Extract the (X, Y) coordinate from the center of the cell holding the provided text.  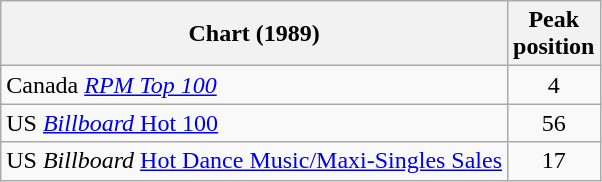
Peakposition (554, 34)
17 (554, 161)
US Billboard Hot Dance Music/Maxi-Singles Sales (254, 161)
Canada RPM Top 100 (254, 85)
56 (554, 123)
4 (554, 85)
Chart (1989) (254, 34)
US Billboard Hot 100 (254, 123)
